Output the [X, Y] coordinate of the center of the cell containing the given text.  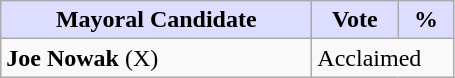
Joe Nowak (X) [156, 58]
Acclaimed [383, 58]
% [426, 20]
Mayoral Candidate [156, 20]
Vote [355, 20]
